Provide the [X, Y] coordinate of the cell's center where the given text is located.  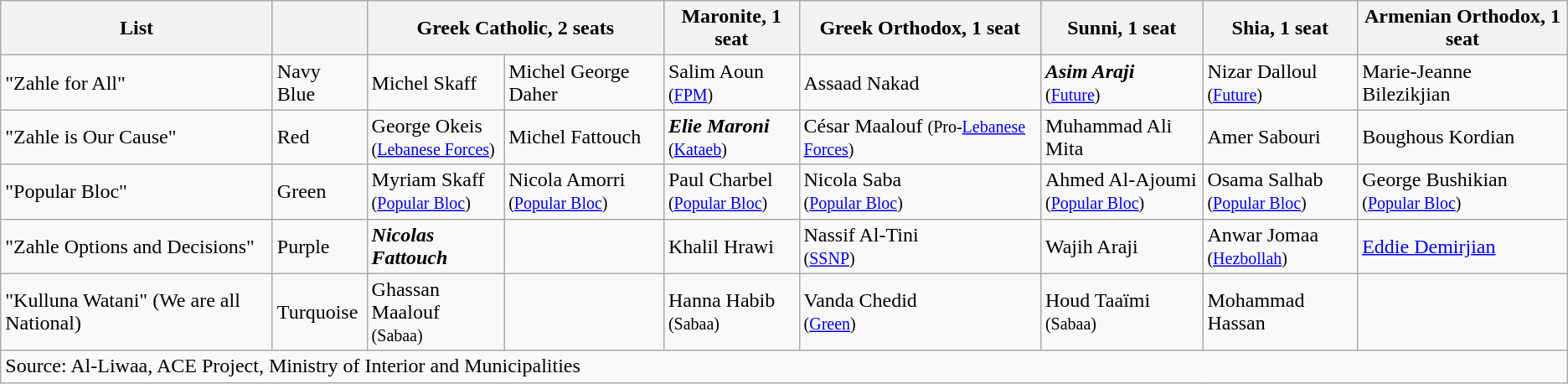
Asim Araji(Future) [1121, 82]
Nassif Al-Tini(SSNP) [920, 246]
Boughous Kordian [1462, 138]
Nizar Dalloul(Future) [1280, 82]
"Zahle is Our Cause" [137, 138]
Source: Al-Liwaa, ACE Project, Ministry of Interior and Municipalities [784, 366]
Sunni, 1 seat [1121, 29]
Hanna Habib(Sabaa) [731, 312]
Eddie Demirjian [1462, 246]
Khalil Hrawi [731, 246]
Maronite, 1 seat [731, 29]
Michel Fattouch [585, 138]
Wajih Araji [1121, 246]
Purple [320, 246]
Michel Skaff [436, 82]
Assaad Nakad [920, 82]
George Okeis(Lebanese Forces) [436, 138]
Osama Salhab(Popular Bloc) [1280, 191]
Ahmed Al-Ajoumi(Popular Bloc) [1121, 191]
Elie Maroni(Kataeb) [731, 138]
"Kulluna Watani" (We are all National) [137, 312]
Nicola Saba(Popular Bloc) [920, 191]
Nicolas Fattouch [436, 246]
Vanda Chedid(Green) [920, 312]
"Popular Bloc" [137, 191]
Armenian Orthodox, 1 seat [1462, 29]
Green [320, 191]
Houd Taaïmi(Sabaa) [1121, 312]
Ghassan Maalouf(Sabaa) [436, 312]
Shia, 1 seat [1280, 29]
Myriam Skaff(Popular Bloc) [436, 191]
Greek Orthodox, 1 seat [920, 29]
Salim Aoun(FPM) [731, 82]
Paul Charbel(Popular Bloc) [731, 191]
Turquoise [320, 312]
Marie-Jeanne Bilezikjian [1462, 82]
Michel George Daher [585, 82]
Mohammad Hassan [1280, 312]
Anwar Jomaa(Hezbollah) [1280, 246]
Red [320, 138]
"Zahle for All" [137, 82]
Navy Blue [320, 82]
Muhammad Ali Mita [1121, 138]
"Zahle Options and Decisions" [137, 246]
Greek Catholic, 2 seats [515, 29]
George Bushikian(Popular Bloc) [1462, 191]
Nicola Amorri(Popular Bloc) [585, 191]
César Maalouf (Pro-Lebanese Forces) [920, 138]
Amer Sabouri [1280, 138]
List [137, 29]
